Detect which cell encompasses the target text, then output its [x, y] center coordinate. 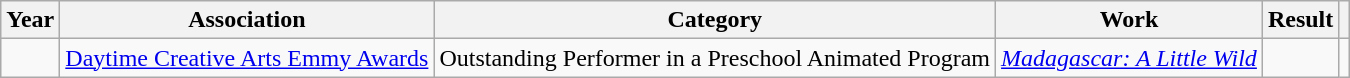
Category [715, 20]
Association [247, 20]
Daytime Creative Arts Emmy Awards [247, 58]
Work [1130, 20]
Result [1300, 20]
Year [30, 20]
Outstanding Performer in a Preschool Animated Program [715, 58]
Madagascar: A Little Wild [1130, 58]
